Return (X, Y) of the center of cell containing provided text 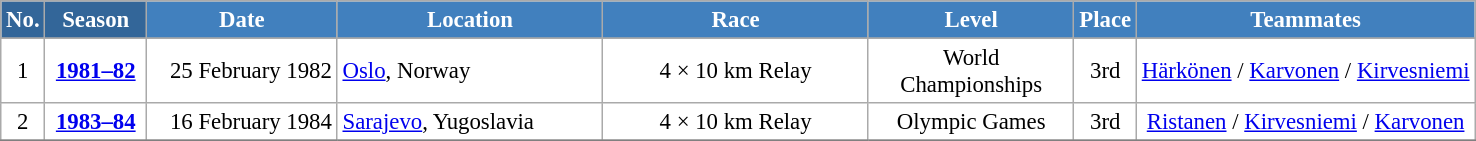
Olympic Games (971, 122)
Race (736, 20)
2 (23, 122)
Location (470, 20)
1981–82 (96, 72)
World Championships (971, 72)
Place (1105, 20)
Date (242, 20)
25 February 1982 (242, 72)
1983–84 (96, 122)
Oslo, Norway (470, 72)
No. (23, 20)
1 (23, 72)
Härkönen / Karvonen / Kirvesniemi (1305, 72)
Ristanen / Kirvesniemi / Karvonen (1305, 122)
Level (971, 20)
Sarajevo, Yugoslavia (470, 122)
Teammates (1305, 20)
Season (96, 20)
16 February 1984 (242, 122)
